Determine the [X, Y] coordinate at the center of the cell enclosing the given text.  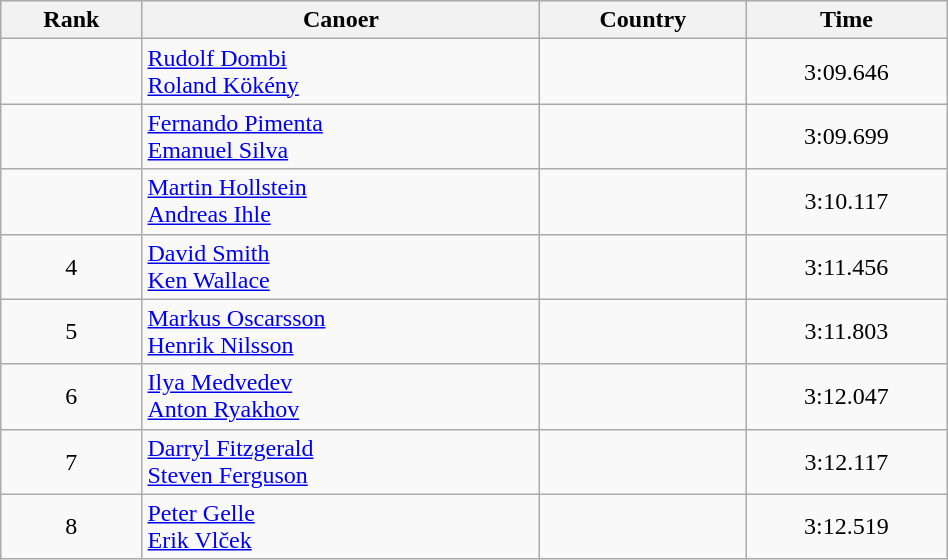
Martin HollsteinAndreas Ihle [341, 202]
Time [847, 20]
3:12.047 [847, 396]
3:11.456 [847, 266]
3:09.699 [847, 136]
Peter GelleErik Vlček [341, 526]
Fernando PimentaEmanuel Silva [341, 136]
Ilya MedvedevAnton Ryakhov [341, 396]
Rudolf DombiRoland Kökény [341, 72]
Canoer [341, 20]
3:12.117 [847, 462]
3:11.803 [847, 332]
Markus OscarssonHenrik Nilsson [341, 332]
David SmithKen Wallace [341, 266]
3:12.519 [847, 526]
Country [643, 20]
Rank [72, 20]
4 [72, 266]
8 [72, 526]
3:10.117 [847, 202]
5 [72, 332]
3:09.646 [847, 72]
6 [72, 396]
7 [72, 462]
Darryl FitzgeraldSteven Ferguson [341, 462]
